Extract the [x, y] coordinate from the center of the cell holding the provided text.  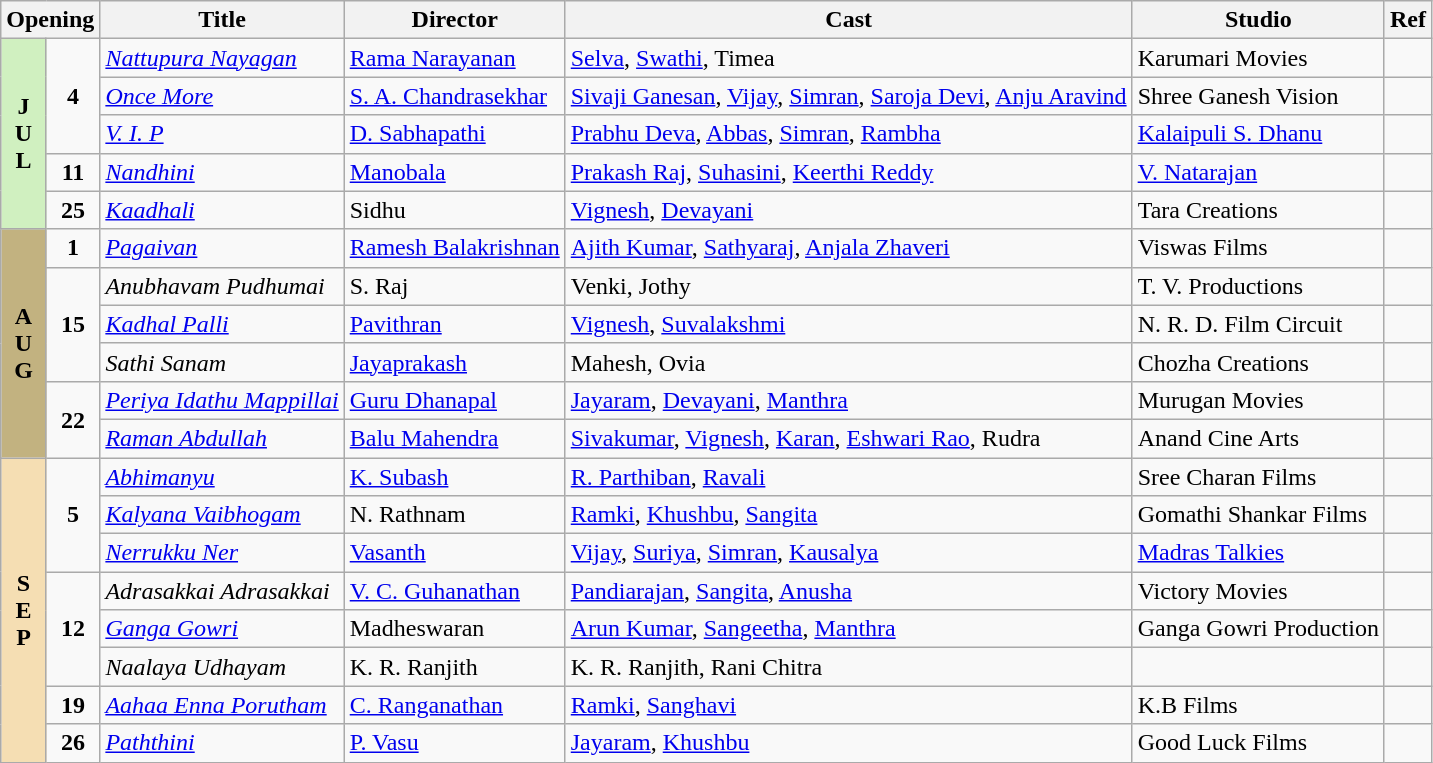
Cast [848, 20]
Selva, Swathi, Timea [848, 58]
Pandiarajan, Sangita, Anusha [848, 591]
Kadhal Palli [222, 324]
Jayaram, Khushbu [848, 743]
12 [73, 629]
Ganga Gowri [222, 629]
Anubhavam Pudhumai [222, 286]
K. Subash [454, 477]
Aahaa Enna Porutham [222, 705]
Anand Cine Arts [1258, 438]
Victory Movies [1258, 591]
S. A. Chandrasekhar [454, 96]
Venki, Jothy [848, 286]
1 [73, 248]
T. V. Productions [1258, 286]
D. Sabhapathi [454, 134]
Manobala [454, 172]
Ref [1408, 20]
Title [222, 20]
Arun Kumar, Sangeetha, Manthra [848, 629]
Mahesh, Ovia [848, 362]
S. Raj [454, 286]
Kalaipuli S. Dhanu [1258, 134]
15 [73, 324]
4 [73, 96]
Guru Dhanapal [454, 400]
11 [73, 172]
Vignesh, Devayani [848, 210]
Prabhu Deva, Abbas, Simran, Rambha [848, 134]
Vignesh, Suvalakshmi [848, 324]
Sidhu [454, 210]
19 [73, 705]
K. R. Ranjith, Rani Chitra [848, 667]
Periya Idathu Mappillai [222, 400]
Director [454, 20]
Nerrukku Ner [222, 553]
26 [73, 743]
Prakash Raj, Suhasini, Keerthi Reddy [848, 172]
25 [73, 210]
Pavithran [454, 324]
Raman Abdullah [222, 438]
Adrasakkai Adrasakkai [222, 591]
Once More [222, 96]
Sathi Sanam [222, 362]
Ramesh Balakrishnan [454, 248]
N. R. D. Film Circuit [1258, 324]
Balu Mahendra [454, 438]
Ramki, Khushbu, Sangita [848, 515]
V. I. P [222, 134]
Tara Creations [1258, 210]
Nattupura Nayagan [222, 58]
Abhimanyu [222, 477]
Jayaram, Devayani, Manthra [848, 400]
Good Luck Films [1258, 743]
SEP [24, 610]
Vasanth [454, 553]
P. Vasu [454, 743]
C. Ranganathan [454, 705]
Kaadhali [222, 210]
K. R. Ranjith [454, 667]
Pagaivan [222, 248]
Rama Narayanan [454, 58]
Murugan Movies [1258, 400]
Studio [1258, 20]
Madheswaran [454, 629]
Ganga Gowri Production [1258, 629]
Sivakumar, Vignesh, Karan, Eshwari Rao, Rudra [848, 438]
22 [73, 419]
Gomathi Shankar Films [1258, 515]
Ajith Kumar, Sathyaraj, Anjala Zhaveri [848, 248]
Sivaji Ganesan, Vijay, Simran, Saroja Devi, Anju Aravind [848, 96]
AUG [24, 343]
N. Rathnam [454, 515]
Ramki, Sanghavi [848, 705]
V. Natarajan [1258, 172]
K.B Films [1258, 705]
Naalaya Udhayam [222, 667]
Karumari Movies [1258, 58]
V. C. Guhanathan [454, 591]
Paththini [222, 743]
Opening [50, 20]
Chozha Creations [1258, 362]
Nandhini [222, 172]
Shree Ganesh Vision [1258, 96]
Jayaprakash [454, 362]
Kalyana Vaibhogam [222, 515]
R. Parthiban, Ravali [848, 477]
Viswas Films [1258, 248]
Vijay, Suriya, Simran, Kausalya [848, 553]
Sree Charan Films [1258, 477]
Madras Talkies [1258, 553]
5 [73, 515]
JUL [24, 134]
